Return the (x, y) coordinate for the center point of the cell that contains the specified text.  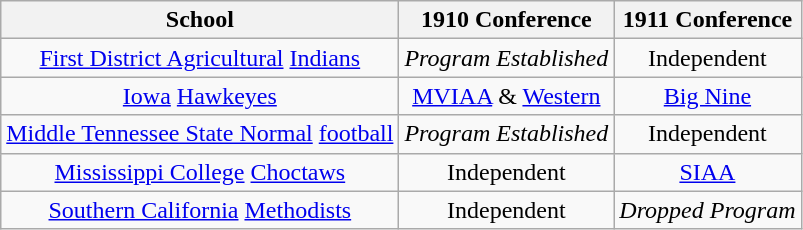
First District Agricultural Indians (200, 58)
Iowa Hawkeyes (200, 96)
Big Nine (708, 96)
Dropped Program (708, 210)
School (200, 20)
Mississippi College Choctaws (200, 172)
1910 Conference (506, 20)
1911 Conference (708, 20)
SIAA (708, 172)
MVIAA & Western (506, 96)
Middle Tennessee State Normal football (200, 134)
Southern California Methodists (200, 210)
